Scan for the cell matching the given text and deliver its (X, Y) coordinate at center. 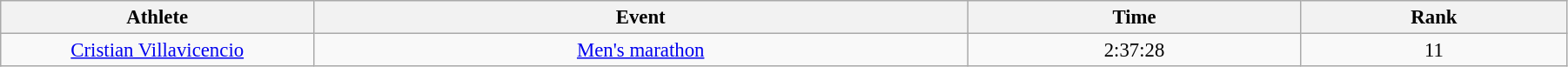
Time (1135, 17)
Event (640, 17)
Men's marathon (640, 50)
Cristian Villavicencio (157, 50)
Athlete (157, 17)
2:37:28 (1135, 50)
Rank (1434, 17)
11 (1434, 50)
